Return [X, Y] of the center of cell containing provided text 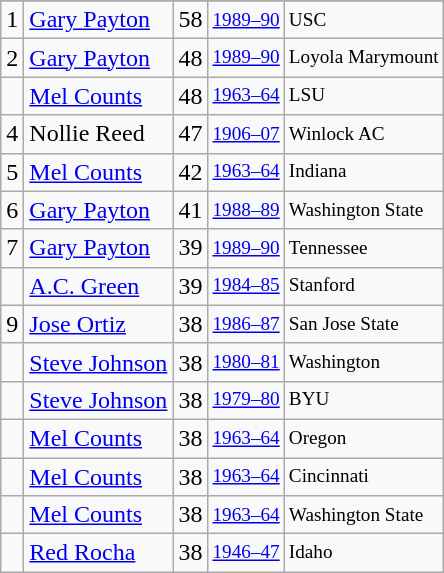
42 [190, 172]
Oregon [364, 438]
Washington [364, 362]
1906–07 [246, 134]
1984–85 [246, 286]
6 [12, 210]
1986–87 [246, 324]
58 [190, 20]
Jose Ortiz [98, 324]
Winlock AC [364, 134]
Nollie Reed [98, 134]
Cincinnati [364, 477]
Red Rocha [98, 553]
USC [364, 20]
7 [12, 248]
4 [12, 134]
A.C. Green [98, 286]
Indiana [364, 172]
47 [190, 134]
Tennessee [364, 248]
LSU [364, 96]
41 [190, 210]
San Jose State [364, 324]
2 [12, 58]
BYU [364, 400]
9 [12, 324]
1979–80 [246, 400]
Idaho [364, 553]
1980–81 [246, 362]
Loyola Marymount [364, 58]
1946–47 [246, 553]
1988–89 [246, 210]
5 [12, 172]
1 [12, 20]
Stanford [364, 286]
